Search for the cell housing the specified text and yield its [x, y] center coordinate. 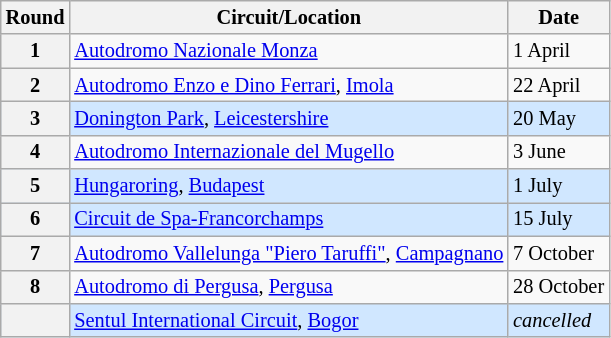
Autodromo Internazionale del Mugello [288, 152]
7 [36, 253]
Donington Park, Leicestershire [288, 118]
Circuit de Spa-Francorchamps [288, 219]
28 October [558, 287]
1 [36, 51]
4 [36, 152]
Sentul International Circuit, Bogor [288, 320]
Autodromo Nazionale Monza [288, 51]
20 May [558, 118]
Date [558, 17]
1 July [558, 186]
15 July [558, 219]
3 June [558, 152]
Circuit/Location [288, 17]
5 [36, 186]
Autodromo Vallelunga "Piero Taruffi", Campagnano [288, 253]
Hungaroring, Budapest [288, 186]
Autodromo Enzo e Dino Ferrari, Imola [288, 85]
Round [36, 17]
Autodromo di Pergusa, Pergusa [288, 287]
3 [36, 118]
6 [36, 219]
8 [36, 287]
22 April [558, 85]
cancelled [558, 320]
7 October [558, 253]
2 [36, 85]
1 April [558, 51]
